Return the [x, y] coordinate for the center point of the cell that contains the specified text.  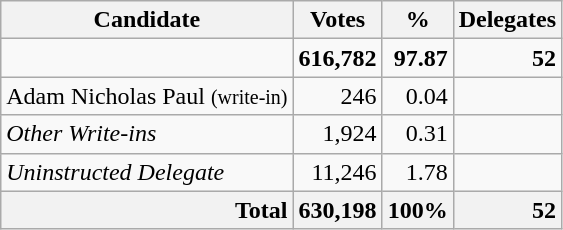
Candidate [147, 20]
Adam Nicholas Paul (write-in) [147, 96]
630,198 [338, 210]
100% [418, 210]
Uninstructed Delegate [147, 172]
0.04 [418, 96]
1,924 [338, 134]
11,246 [338, 172]
616,782 [338, 58]
246 [338, 96]
Other Write-ins [147, 134]
0.31 [418, 134]
97.87 [418, 58]
1.78 [418, 172]
Votes [338, 20]
Total [147, 210]
Delegates [507, 20]
% [418, 20]
